Pinpoint the cell where the given text exists, returning its (x, y) midpoint coordinate. 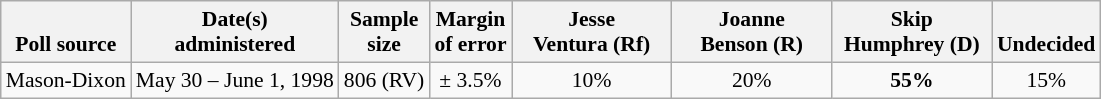
Date(s)administered (235, 32)
15% (1046, 80)
Samplesize (384, 32)
Marginof error (470, 32)
SkipHumphrey (D) (912, 32)
JesseVentura (Rf) (592, 32)
Mason-Dixon (66, 80)
± 3.5% (470, 80)
806 (RV) (384, 80)
May 30 – June 1, 1998 (235, 80)
10% (592, 80)
JoanneBenson (R) (752, 32)
Undecided (1046, 32)
55% (912, 80)
Poll source (66, 32)
20% (752, 80)
